Locate the cell with the specified text and output its (x, y) center coordinate. 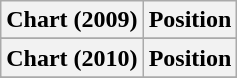
Chart (2009) (72, 20)
Chart (2010) (72, 58)
